For the text-containing cell, return its midpoint in (x, y) coordinate format. 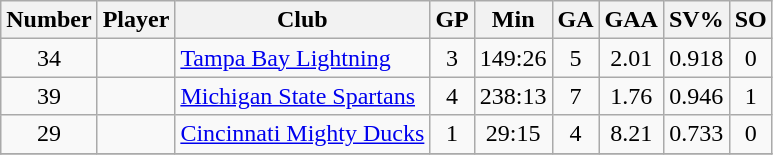
1.76 (631, 96)
3 (452, 58)
39 (49, 96)
238:13 (513, 96)
GA (576, 20)
34 (49, 58)
0.918 (696, 58)
5 (576, 58)
GAA (631, 20)
8.21 (631, 134)
Michigan State Spartans (302, 96)
SO (750, 20)
149:26 (513, 58)
0.946 (696, 96)
SV% (696, 20)
Number (49, 20)
0.733 (696, 134)
2.01 (631, 58)
Club (302, 20)
29:15 (513, 134)
29 (49, 134)
7 (576, 96)
Min (513, 20)
GP (452, 20)
Tampa Bay Lightning (302, 58)
Player (136, 20)
Cincinnati Mighty Ducks (302, 134)
